From the cell containing the given text, extract its center point as [X, Y] coordinate. 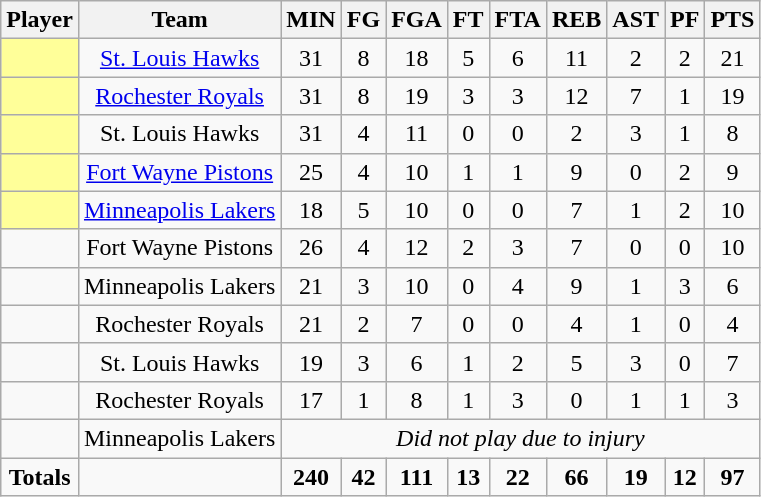
Did not play due to injury [520, 438]
97 [732, 477]
FTA [518, 20]
42 [363, 477]
Player [40, 20]
111 [417, 477]
FT [468, 20]
26 [311, 248]
66 [576, 477]
FG [363, 20]
Totals [40, 477]
13 [468, 477]
PTS [732, 20]
AST [636, 20]
22 [518, 477]
Team [179, 20]
REB [576, 20]
240 [311, 477]
MIN [311, 20]
PF [685, 20]
FGA [417, 20]
25 [311, 172]
17 [311, 400]
